Return (X, Y) of the center of cell containing provided text 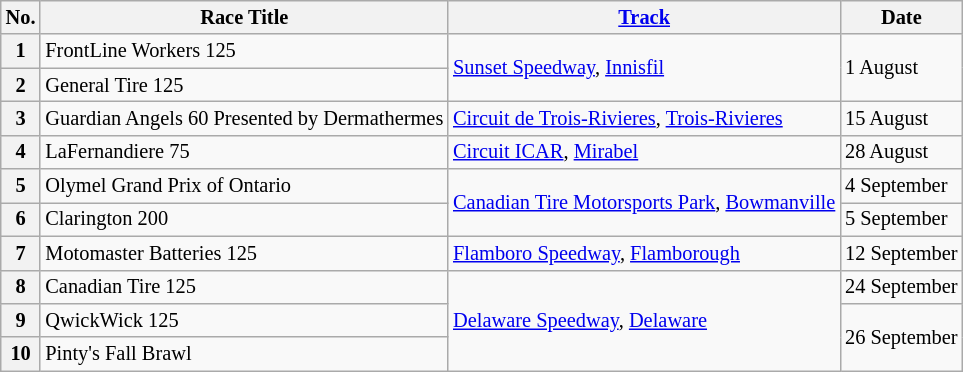
Olymel Grand Prix of Ontario (244, 186)
FrontLine Workers 125 (244, 51)
3 (21, 118)
7 (21, 253)
Sunset Speedway, Innisfil (644, 68)
Flamboro Speedway, Flamborough (644, 253)
Canadian Tire 125 (244, 287)
Race Title (244, 17)
Date (901, 17)
5 September (901, 219)
Canadian Tire Motorsports Park, Bowmanville (644, 202)
Clarington 200 (244, 219)
6 (21, 219)
Motomaster Batteries 125 (244, 253)
1 (21, 51)
10 (21, 354)
12 September (901, 253)
26 September (901, 336)
9 (21, 320)
Circuit de Trois-Rivieres, Trois-Rivieres (644, 118)
8 (21, 287)
Circuit ICAR, Mirabel (644, 152)
5 (21, 186)
1 August (901, 68)
LaFernandiere 75 (244, 152)
QwickWick 125 (244, 320)
Pinty's Fall Brawl (244, 354)
Guardian Angels 60 Presented by Dermathermes (244, 118)
2 (21, 85)
General Tire 125 (244, 85)
4 (21, 152)
28 August (901, 152)
24 September (901, 287)
15 August (901, 118)
4 September (901, 186)
Delaware Speedway, Delaware (644, 320)
No. (21, 17)
Track (644, 17)
